From the cell containing the given text, extract its center point as [x, y] coordinate. 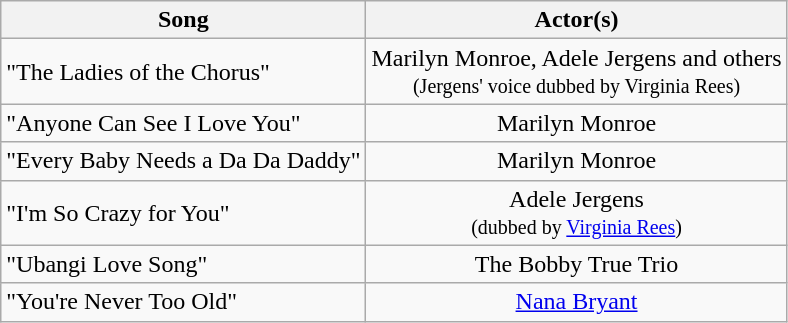
"Every Baby Needs a Da Da Daddy" [184, 161]
Nana Bryant [576, 302]
The Bobby True Trio [576, 264]
Marilyn Monroe, Adele Jergens and others(Jergens' voice dubbed by Virginia Rees) [576, 72]
Adele Jergens (dubbed by Virginia Rees) [576, 212]
"I'm So Crazy for You" [184, 212]
"Ubangi Love Song" [184, 264]
"Anyone Can See I Love You" [184, 123]
Song [184, 20]
"You're Never Too Old" [184, 302]
Actor(s) [576, 20]
"The Ladies of the Chorus" [184, 72]
